Locate the cell with the specified text and output its (X, Y) center coordinate. 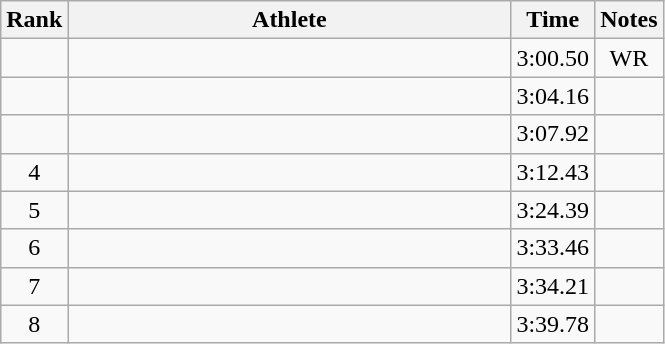
3:00.50 (553, 58)
4 (34, 172)
WR (629, 58)
7 (34, 286)
3:12.43 (553, 172)
6 (34, 248)
Rank (34, 20)
3:04.16 (553, 96)
3:24.39 (553, 210)
Notes (629, 20)
Athlete (290, 20)
3:39.78 (553, 324)
8 (34, 324)
3:34.21 (553, 286)
3:33.46 (553, 248)
3:07.92 (553, 134)
5 (34, 210)
Time (553, 20)
